Locate the cell with the specified text and output its [X, Y] center coordinate. 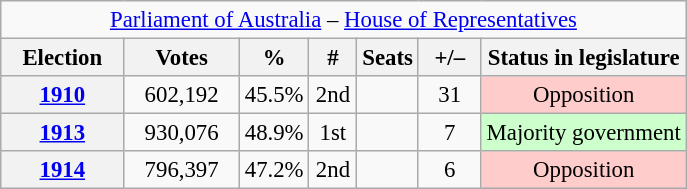
45.5% [274, 95]
47.2% [274, 170]
Election [62, 58]
602,192 [182, 95]
% [274, 58]
7 [450, 133]
1914 [62, 170]
Majority government [584, 133]
6 [450, 170]
Parliament of Australia – House of Representatives [344, 20]
+/– [450, 58]
1913 [62, 133]
# [333, 58]
48.9% [274, 133]
930,076 [182, 133]
31 [450, 95]
Votes [182, 58]
Status in legislature [584, 58]
1910 [62, 95]
796,397 [182, 170]
1st [333, 133]
Seats [388, 58]
